Return (X, Y) of the center of cell containing provided text 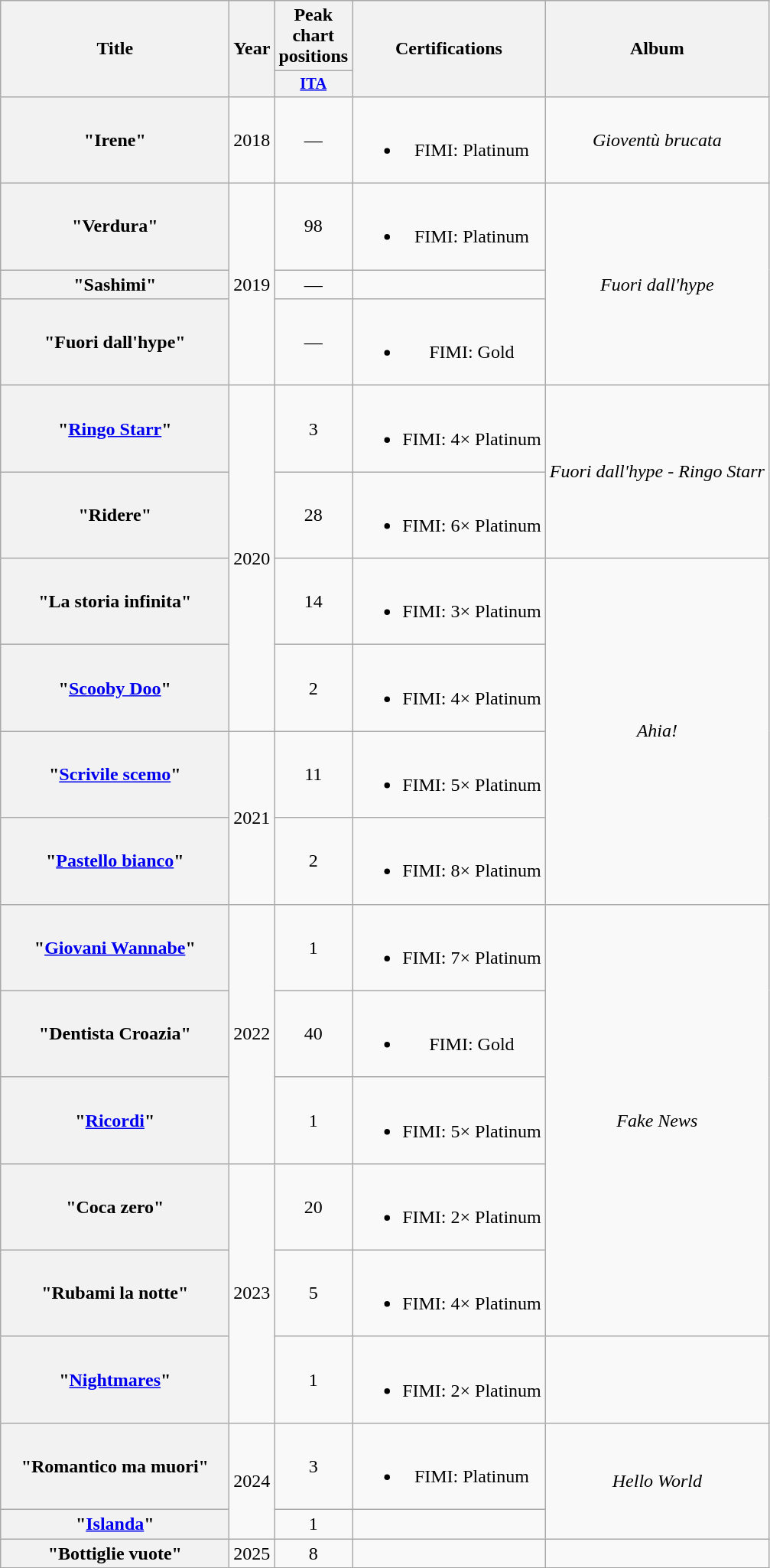
40 (314, 1034)
11 (314, 774)
FIMI: 7× Platinum (450, 947)
Ahia! (657, 731)
"Dentista Croazia" (115, 1034)
"Coca zero" (115, 1207)
Peak chart positions (314, 36)
Fake News (657, 1120)
"Irene" (115, 139)
"Romantico ma muori" (115, 1466)
ITA (314, 84)
Hello World (657, 1481)
Fuori dall'hype (657, 285)
Year (252, 49)
5 (314, 1293)
"Ricordi" (115, 1120)
2018 (252, 139)
Gioventù brucata (657, 139)
"La storia infinita" (115, 601)
"Ridere" (115, 516)
"Rubami la notte" (115, 1293)
Fuori dall'hype - Ringo Starr (657, 472)
2024 (252, 1481)
14 (314, 601)
Certifications (450, 49)
"Nightmares" (115, 1380)
2021 (252, 818)
"Giovani Wannabe" (115, 947)
98 (314, 226)
2023 (252, 1293)
8 (314, 1553)
"Sashimi" (115, 285)
Album (657, 49)
"Ringo Starr" (115, 428)
2020 (252, 558)
"Fuori dall'hype" (115, 343)
"Scooby Doo" (115, 688)
Title (115, 49)
"Scrivile scemo" (115, 774)
"Verdura" (115, 226)
2025 (252, 1553)
FIMI: 8× Platinum (450, 861)
"Pastello bianco" (115, 861)
"Islanda" (115, 1524)
20 (314, 1207)
"Bottiglie vuote" (115, 1553)
FIMI: 6× Platinum (450, 516)
2022 (252, 1034)
28 (314, 516)
2019 (252, 285)
FIMI: 3× Platinum (450, 601)
